Locate the cell with the specified text and output its [X, Y] center coordinate. 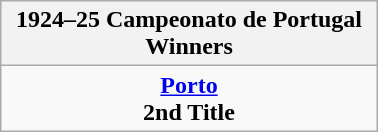
Porto2nd Title [189, 98]
1924–25 Campeonato de Portugal Winners [189, 34]
